Provide the [x, y] coordinate of the cell's center where the given text is located.  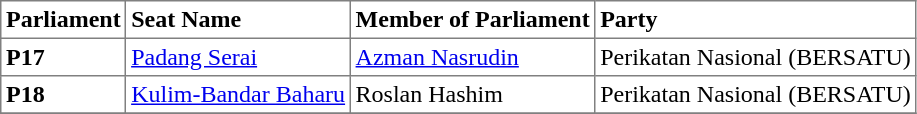
Parliament [64, 20]
Kulim-Bandar Baharu [238, 95]
Member of Parliament [472, 20]
P17 [64, 57]
Azman Nasrudin [472, 57]
P18 [64, 95]
Roslan Hashim [472, 95]
Seat Name [238, 20]
Party [756, 20]
Padang Serai [238, 57]
